Provide the [x, y] coordinate of the cell's center where the given text is located.  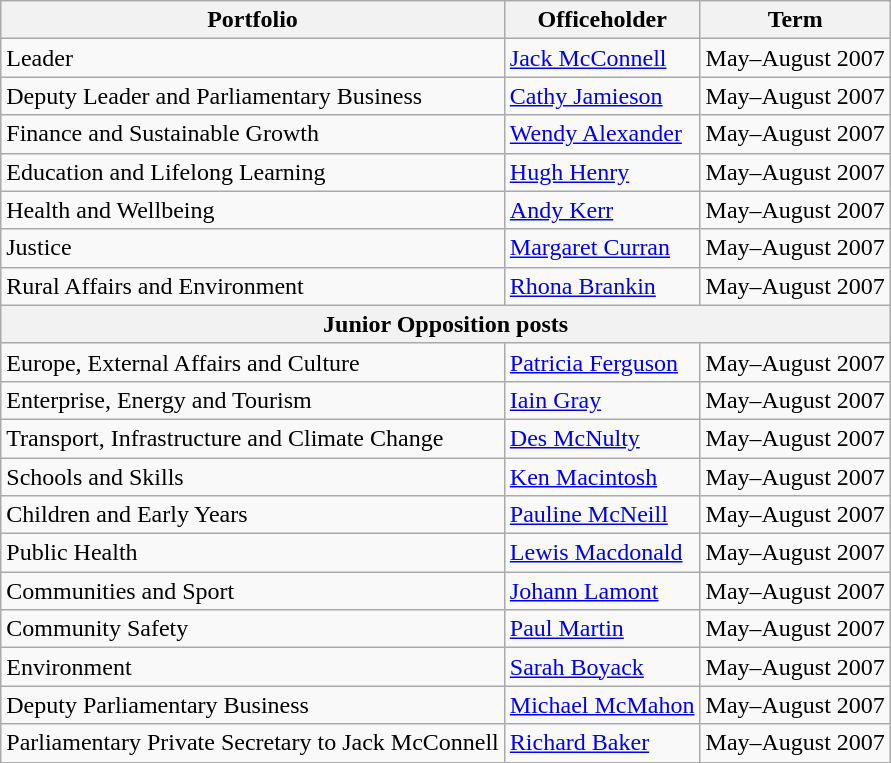
Parliamentary Private Secretary to Jack McConnell [253, 743]
Pauline McNeill [602, 515]
Andy Kerr [602, 210]
Michael McMahon [602, 705]
Education and Lifelong Learning [253, 172]
Ken Macintosh [602, 477]
Environment [253, 667]
Rural Affairs and Environment [253, 286]
Portfolio [253, 20]
Children and Early Years [253, 515]
Patricia Ferguson [602, 362]
Cathy Jamieson [602, 96]
Justice [253, 248]
Sarah Boyack [602, 667]
Communities and Sport [253, 591]
Enterprise, Energy and Tourism [253, 400]
Term [795, 20]
Deputy Parliamentary Business [253, 705]
Community Safety [253, 629]
Deputy Leader and Parliamentary Business [253, 96]
Europe, External Affairs and Culture [253, 362]
Wendy Alexander [602, 134]
Schools and Skills [253, 477]
Johann Lamont [602, 591]
Iain Gray [602, 400]
Finance and Sustainable Growth [253, 134]
Richard Baker [602, 743]
Health and Wellbeing [253, 210]
Lewis Macdonald [602, 553]
Jack McConnell [602, 58]
Public Health [253, 553]
Margaret Curran [602, 248]
Paul Martin [602, 629]
Des McNulty [602, 438]
Leader [253, 58]
Junior Opposition posts [446, 324]
Rhona Brankin [602, 286]
Transport, Infrastructure and Climate Change [253, 438]
Hugh Henry [602, 172]
Officeholder [602, 20]
